Return the (X, Y) coordinate for the center point of the cell that contains the specified text.  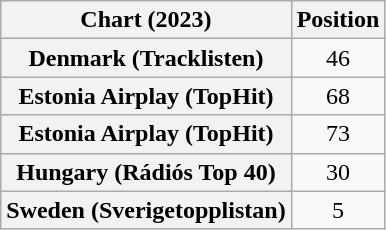
Position (338, 20)
Denmark (Tracklisten) (146, 58)
Sweden (Sverigetopplistan) (146, 210)
5 (338, 210)
73 (338, 134)
46 (338, 58)
Hungary (Rádiós Top 40) (146, 172)
68 (338, 96)
Chart (2023) (146, 20)
30 (338, 172)
